Output the (X, Y) coordinate of the center of the cell containing the given text.  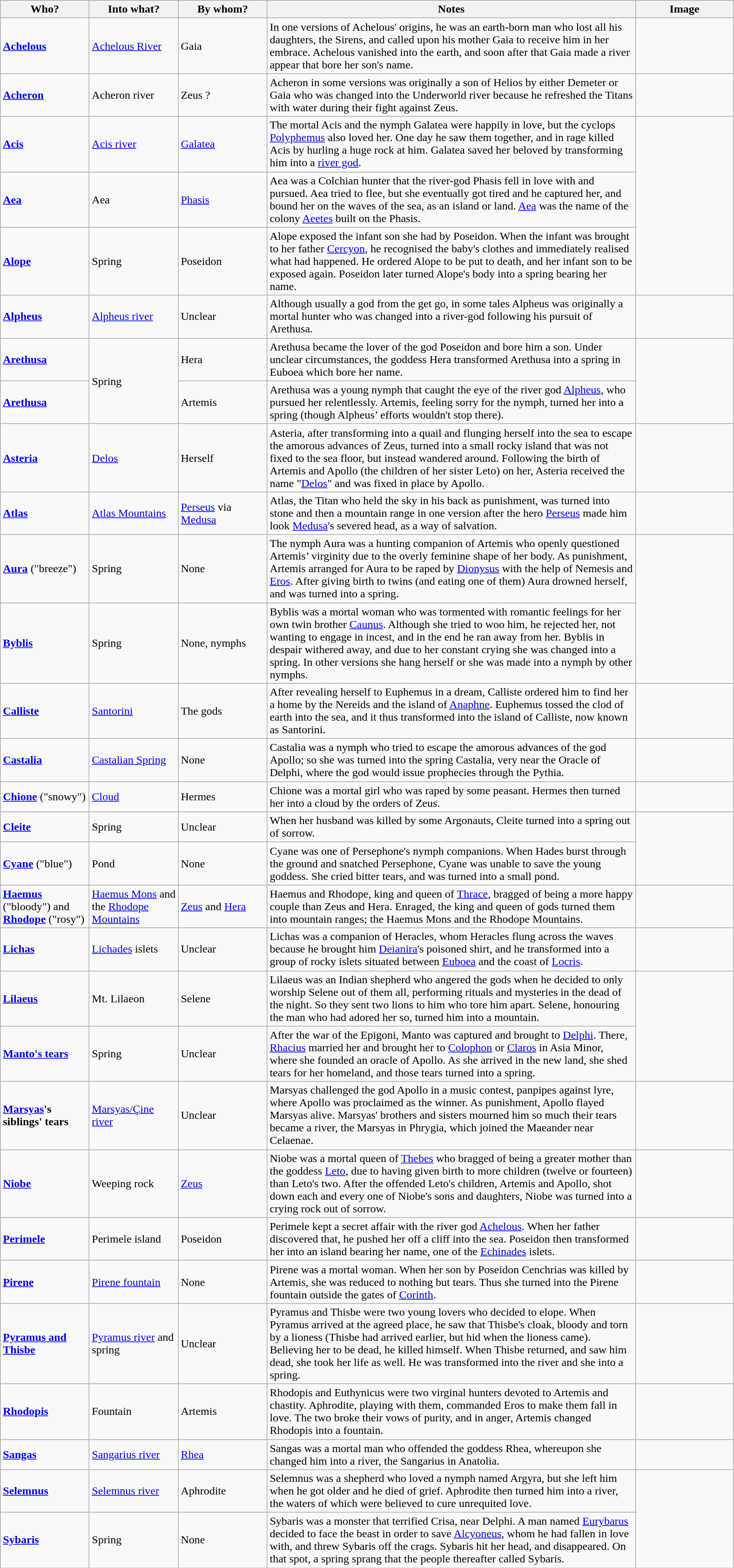
Notes (451, 9)
Phasis (222, 199)
Atlas (45, 513)
Galatea (222, 144)
Who? (45, 9)
Lilaeus (45, 998)
Pirene fountain (134, 1282)
Santorini (134, 711)
Hera (222, 359)
Manto's tears (45, 1054)
Haemus ("bloody") and Rhodope ("rosy") (45, 906)
Sangas was a mortal man who offended the goddess Rhea, whereupon she changed him into a river, the Sangarius in Anatolia. (451, 1454)
Perimele island (134, 1239)
Mt. Lilaeon (134, 998)
Chione ("snowy") (45, 797)
Cloud (134, 797)
None, nymphs (222, 642)
Marsyas's siblings' tears (45, 1115)
Atlas Mountains (134, 513)
Alpheus (45, 317)
Haemus Mons and the Rhodope Mountains (134, 906)
Niobe (45, 1183)
When her husband was killed by some Argonauts, Cleite turned into a spring out of sorrow. (451, 827)
Sangas (45, 1454)
Pond (134, 864)
Into what? (134, 9)
Acis river (134, 144)
Weeping rock (134, 1183)
Acheron river (134, 95)
Byblis (45, 642)
Selene (222, 998)
Image (684, 9)
Pirene (45, 1282)
Lichades islets (134, 949)
Zeus ? (222, 95)
Aphrodite (222, 1491)
Rhea (222, 1454)
Cleite (45, 827)
Marsyas/Çine river (134, 1115)
Zeus (222, 1183)
Achelous River (134, 46)
Alpheus river (134, 317)
Pyramus and Thisbe (45, 1344)
Delos (134, 458)
Gaia (222, 46)
Acis (45, 144)
Sangarius river (134, 1454)
Rhodopis (45, 1412)
Castalia (45, 760)
Chione was a mortal girl who was raped by some peasant. Hermes then turned her into a cloud by the orders of Zeus. (451, 797)
Alope (45, 261)
Selemnus river (134, 1491)
Zeus and Hera (222, 906)
Sybaris (45, 1540)
Perseus via Medusa (222, 513)
Calliste (45, 711)
Pyramus river and spring (134, 1344)
Aura ("breeze") (45, 568)
The gods (222, 711)
Herself (222, 458)
Perimele (45, 1239)
Selemnus (45, 1491)
Castalian Spring (134, 760)
Asteria (45, 458)
By whom? (222, 9)
Fountain (134, 1412)
Cyane ("blue") (45, 864)
Hermes (222, 797)
Acheron (45, 95)
Achelous (45, 46)
Lichas (45, 949)
